For the text-containing cell, return its midpoint in [x, y] coordinate format. 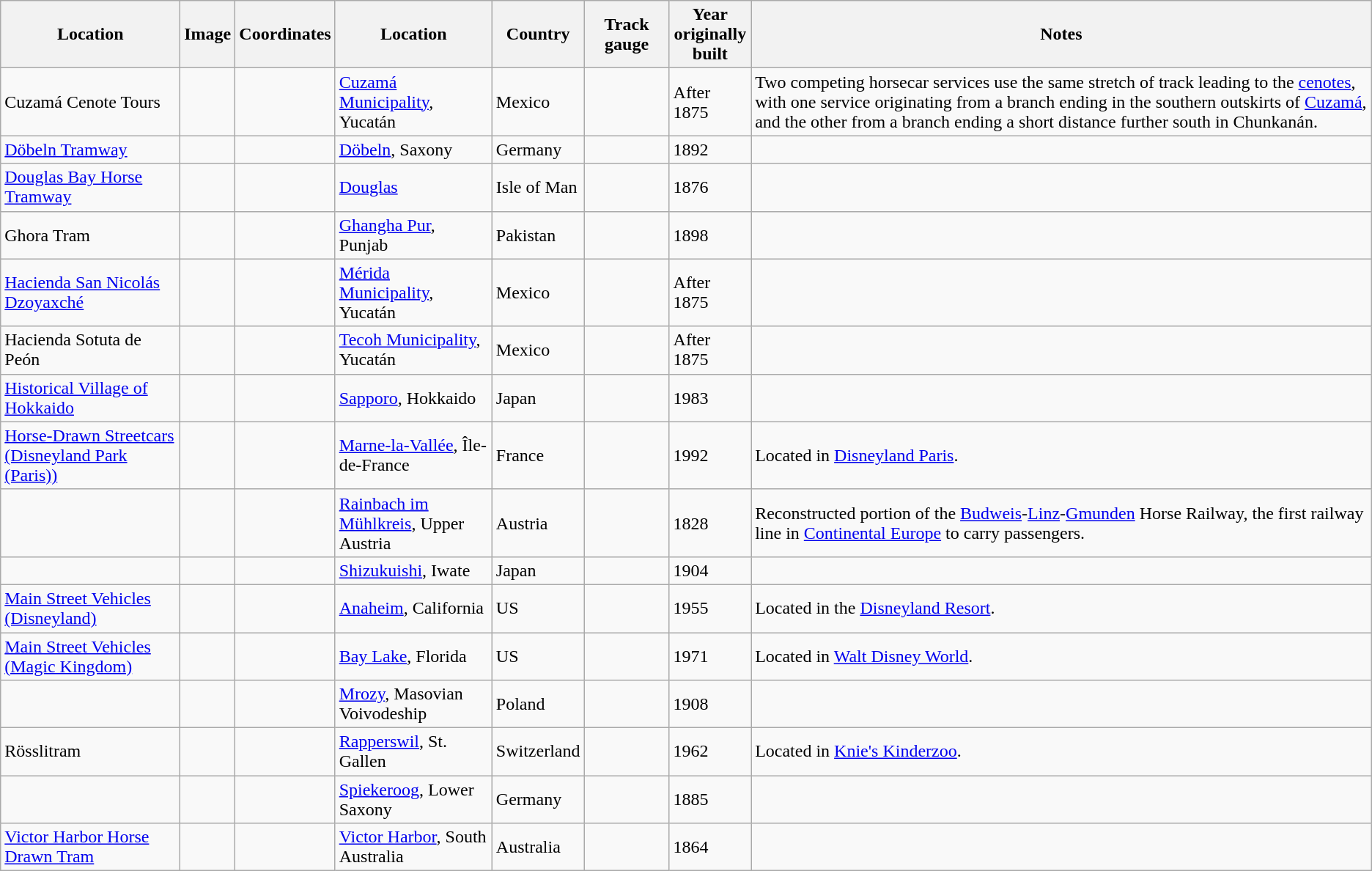
Spiekeroog, Lower Saxony [413, 799]
1876 [710, 188]
Located in the Disneyland Resort. [1061, 609]
Image [208, 34]
Hacienda San Nicolás Dzoyaxché [91, 293]
Poland [538, 704]
Austria [538, 523]
Yearoriginallybuilt [710, 34]
1955 [710, 609]
Ghora Tram [91, 235]
1983 [710, 397]
1864 [710, 848]
Notes [1061, 34]
Döbeln Tramway [91, 150]
1885 [710, 799]
Switzerland [538, 752]
Mérida Municipality, Yucatán [413, 293]
France [538, 455]
Douglas Bay Horse Tramway [91, 188]
Döbeln, Saxony [413, 150]
1898 [710, 235]
1892 [710, 150]
Tecoh Municipality, Yucatán [413, 350]
Australia [538, 848]
Sapporo, Hokkaido [413, 397]
Hacienda Sotuta de Peón [91, 350]
Victor Harbor, South Australia [413, 848]
Track gauge [627, 34]
Isle of Man [538, 188]
Main Street Vehicles (Disneyland) [91, 609]
Marne-la-Vallée, Île-de-France [413, 455]
Victor Harbor Horse Drawn Tram [91, 848]
Rösslitram [91, 752]
1828 [710, 523]
Rapperswil, St. Gallen [413, 752]
Cuzamá Cenote Tours [91, 102]
Horse-Drawn Streetcars (Disneyland Park (Paris)) [91, 455]
Rainbach im Mühlkreis, Upper Austria [413, 523]
1992 [710, 455]
1962 [710, 752]
Cuzamá Municipality, Yucatán [413, 102]
Main Street Vehicles (Magic Kingdom) [91, 655]
1908 [710, 704]
1971 [710, 655]
Located in Walt Disney World. [1061, 655]
Coordinates [285, 34]
Pakistan [538, 235]
Located in Knie's Kinderzoo. [1061, 752]
1904 [710, 570]
Country [538, 34]
Reconstructed portion of the Budweis-Linz-Gmunden Horse Railway, the first railway line in Continental Europe to carry passengers. [1061, 523]
Historical Village of Hokkaido [91, 397]
Mrozy, Masovian Voivodeship [413, 704]
Located in Disneyland Paris. [1061, 455]
Bay Lake, Florida [413, 655]
Ghangha Pur, Punjab [413, 235]
Anaheim, California [413, 609]
Shizukuishi, Iwate [413, 570]
Douglas [413, 188]
